For the text-containing cell, return its midpoint in [x, y] coordinate format. 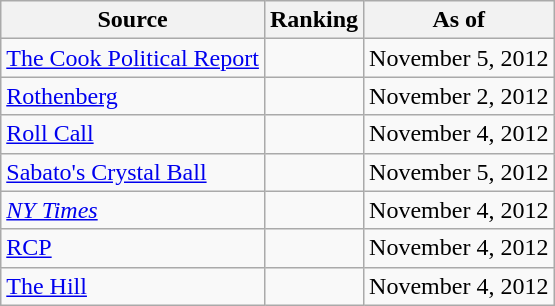
November 2, 2012 [459, 96]
Roll Call [133, 134]
The Hill [133, 286]
The Cook Political Report [133, 58]
Sabato's Crystal Ball [133, 172]
RCP [133, 248]
Rothenberg [133, 96]
As of [459, 20]
Source [133, 20]
Ranking [314, 20]
NY Times [133, 210]
